Capture the cell that displays the provided text and extract its [x, y] central coordinate. 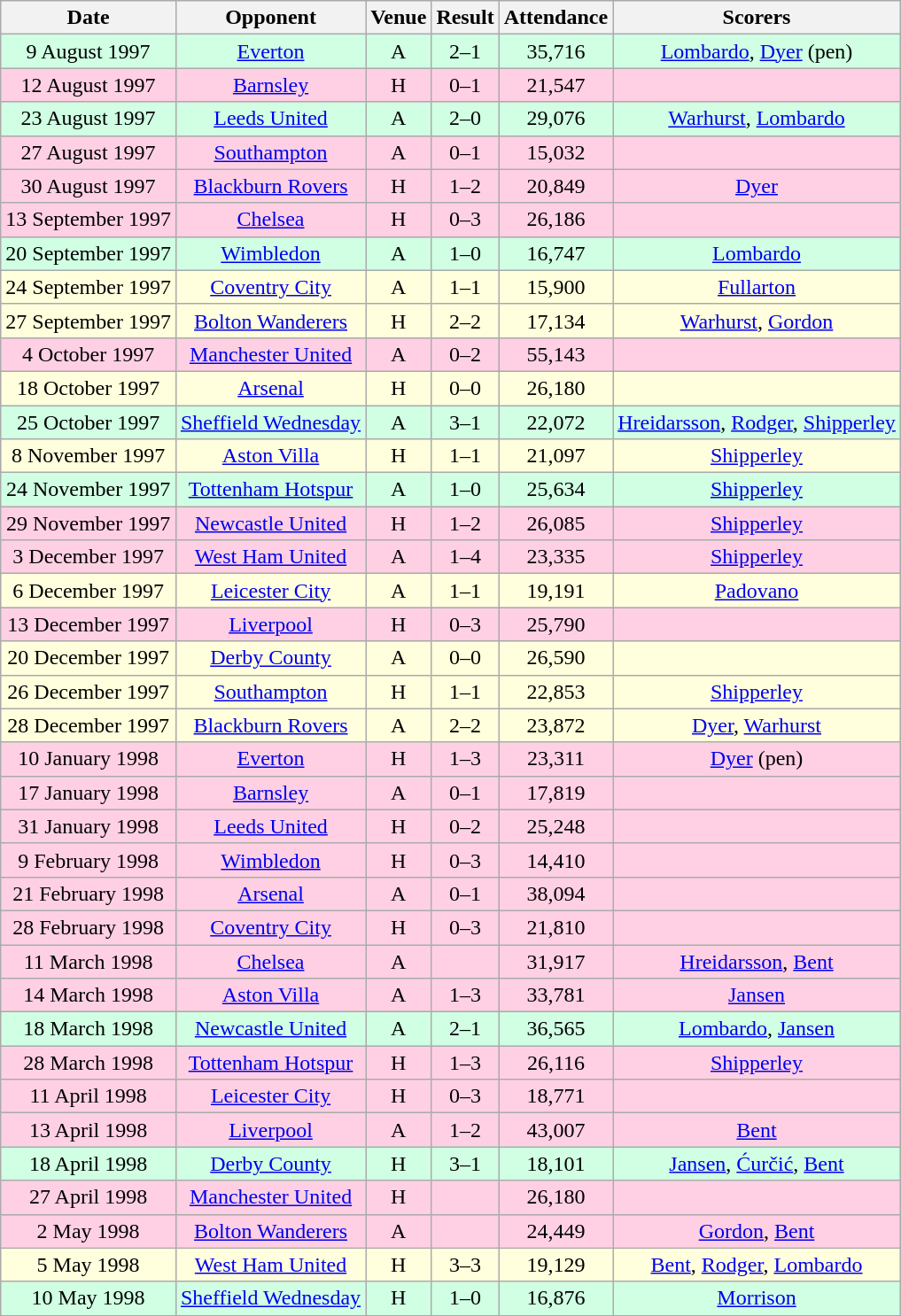
Venue [399, 18]
18 April 1998 [89, 1164]
43,007 [555, 1130]
13 September 1997 [89, 220]
26,085 [555, 523]
Jansen [757, 995]
18 October 1997 [89, 388]
15,032 [555, 152]
33,781 [555, 995]
Dyer (pen) [757, 759]
24 November 1997 [89, 490]
Lombardo [757, 253]
28 March 1998 [89, 1063]
11 April 1998 [89, 1096]
5 May 1998 [89, 1265]
4 October 1997 [89, 354]
3–3 [465, 1265]
Opponent [270, 18]
16,876 [555, 1298]
26,186 [555, 220]
Date [89, 18]
18,101 [555, 1164]
Jansen, Ćurčić, Bent [757, 1164]
16,747 [555, 253]
Morrison [757, 1298]
29,076 [555, 119]
21,097 [555, 456]
20 September 1997 [89, 253]
19,191 [555, 591]
22,853 [555, 692]
9 February 1998 [89, 860]
25,634 [555, 490]
11 March 1998 [89, 961]
10 January 1998 [89, 759]
27 September 1997 [89, 321]
9 August 1997 [89, 51]
Gordon, Bent [757, 1231]
13 December 1997 [89, 624]
20 December 1997 [89, 658]
17 January 1998 [89, 793]
3 December 1997 [89, 557]
Bent [757, 1130]
27 August 1997 [89, 152]
24,449 [555, 1231]
20,849 [555, 186]
25,248 [555, 826]
21 February 1998 [89, 894]
Warhurst, Lombardo [757, 119]
Fullarton [757, 287]
21,547 [555, 85]
19,129 [555, 1265]
55,143 [555, 354]
30 August 1997 [89, 186]
23,872 [555, 725]
10 May 1998 [89, 1298]
14 March 1998 [89, 995]
Hreidarsson, Bent [757, 961]
Attendance [555, 18]
25,790 [555, 624]
29 November 1997 [89, 523]
24 September 1997 [89, 287]
Bent, Rodger, Lombardo [757, 1265]
28 December 1997 [89, 725]
Padovano [757, 591]
31 January 1998 [89, 826]
18,771 [555, 1096]
23 August 1997 [89, 119]
2–0 [465, 119]
2 May 1998 [89, 1231]
17,134 [555, 321]
Lombardo, Dyer (pen) [757, 51]
23,335 [555, 557]
26,116 [555, 1063]
31,917 [555, 961]
35,716 [555, 51]
Warhurst, Gordon [757, 321]
8 November 1997 [89, 456]
28 February 1998 [89, 927]
Lombardo, Jansen [757, 1029]
12 August 1997 [89, 85]
17,819 [555, 793]
36,565 [555, 1029]
Hreidarsson, Rodger, Shipperley [757, 422]
6 December 1997 [89, 591]
22,072 [555, 422]
27 April 1998 [89, 1197]
25 October 1997 [89, 422]
15,900 [555, 287]
26,590 [555, 658]
Dyer [757, 186]
1–4 [465, 557]
38,094 [555, 894]
13 April 1998 [89, 1130]
26 December 1997 [89, 692]
14,410 [555, 860]
Dyer, Warhurst [757, 725]
Scorers [757, 18]
Result [465, 18]
18 March 1998 [89, 1029]
23,311 [555, 759]
21,810 [555, 927]
